Provide the (x, y) coordinate of the cell's center where the given text is located.  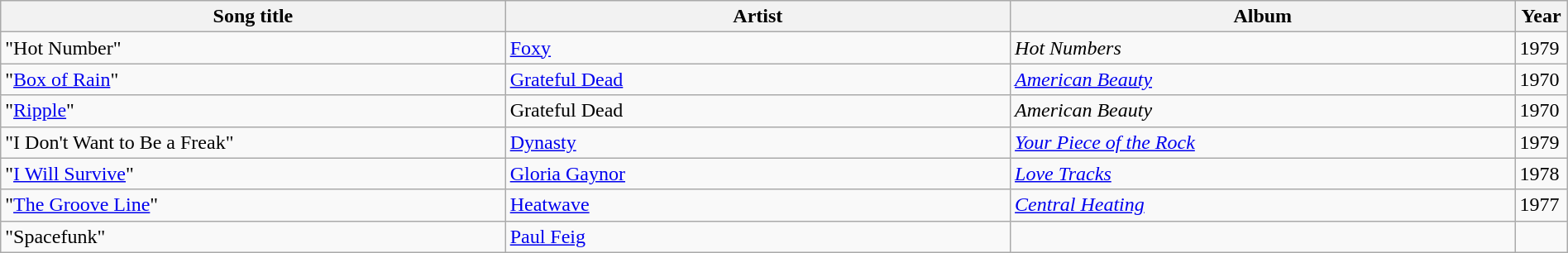
"I Don't Want to Be a Freak" (253, 142)
"Box of Rain" (253, 79)
Dynasty (758, 142)
Central Heating (1263, 205)
Year (1542, 17)
Album (1263, 17)
Paul Feig (758, 236)
Love Tracks (1263, 174)
Hot Numbers (1263, 48)
"I Will Survive" (253, 174)
"The Groove Line" (253, 205)
1978 (1542, 174)
Foxy (758, 48)
Your Piece of the Rock (1263, 142)
"Spacefunk" (253, 236)
Gloria Gaynor (758, 174)
Song title (253, 17)
"Ripple" (253, 111)
Heatwave (758, 205)
Artist (758, 17)
"Hot Number" (253, 48)
1977 (1542, 205)
